Return the [X, Y] coordinate for the center point of the cell that contains the specified text.  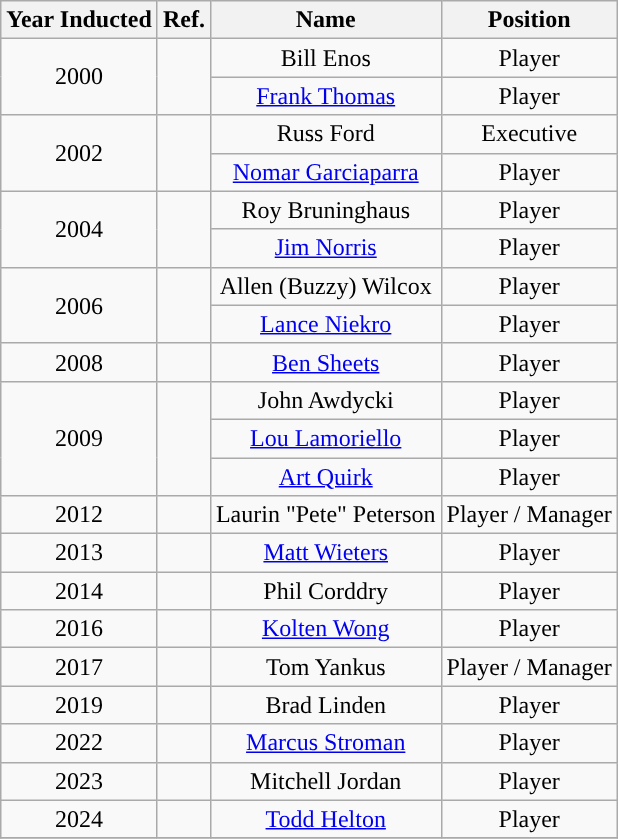
2000 [80, 77]
Matt Wieters [326, 553]
Ben Sheets [326, 362]
Lou Lamoriello [326, 438]
Ref. [184, 20]
2006 [80, 305]
Todd Helton [326, 819]
Lance Niekro [326, 324]
Position [529, 20]
2013 [80, 553]
2009 [80, 438]
John Awdycki [326, 400]
Art Quirk [326, 477]
Nomar Garciaparra [326, 172]
Kolten Wong [326, 629]
Year Inducted [80, 20]
Allen (Buzzy) Wilcox [326, 286]
2016 [80, 629]
Mitchell Jordan [326, 781]
Bill Enos [326, 58]
Roy Bruninghaus [326, 210]
Executive [529, 134]
Frank Thomas [326, 96]
Phil Corddry [326, 591]
2012 [80, 515]
2019 [80, 705]
Brad Linden [326, 705]
Laurin "Pete" Peterson [326, 515]
Marcus Stroman [326, 743]
2004 [80, 229]
2022 [80, 743]
2002 [80, 153]
Name [326, 20]
Jim Norris [326, 248]
2023 [80, 781]
2014 [80, 591]
2008 [80, 362]
2024 [80, 819]
Tom Yankus [326, 667]
Russ Ford [326, 134]
2017 [80, 667]
